Extract the [x, y] coordinate from the center of the cell holding the provided text.  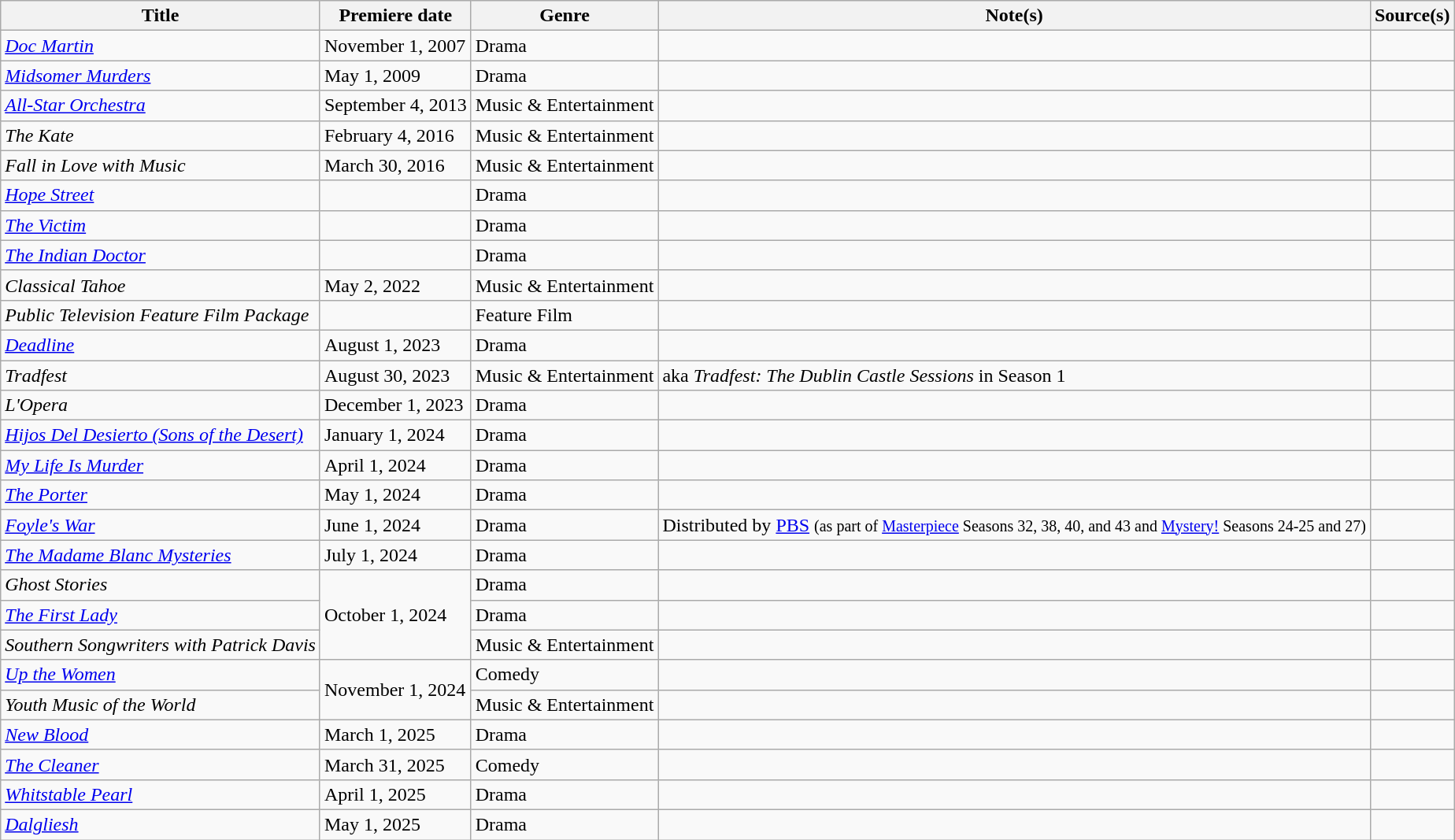
March 30, 2016 [395, 165]
October 1, 2024 [395, 615]
Hijos Del Desierto (Sons of the Desert) [161, 435]
Whitstable Pearl [161, 794]
August 1, 2023 [395, 345]
New Blood [161, 735]
All-Star Orchestra [161, 105]
June 1, 2024 [395, 525]
Youth Music of the World [161, 705]
April 1, 2024 [395, 465]
Note(s) [1014, 16]
Southern Songwriters with Patrick Davis [161, 645]
Public Television Feature Film Package [161, 315]
May 1, 2024 [395, 495]
Up the Women [161, 675]
January 1, 2024 [395, 435]
Ghost Stories [161, 585]
Foyle's War [161, 525]
Feature Film [565, 315]
The Porter [161, 495]
Premiere date [395, 16]
February 4, 2016 [395, 135]
November 1, 2024 [395, 690]
The First Lady [161, 615]
My Life Is Murder [161, 465]
aka Tradfest: The Dublin Castle Sessions in Season 1 [1014, 376]
March 31, 2025 [395, 764]
Classical Tahoe [161, 285]
May 2, 2022 [395, 285]
The Victim [161, 225]
Tradfest [161, 376]
L'Opera [161, 405]
The Kate [161, 135]
The Indian Doctor [161, 255]
Fall in Love with Music [161, 165]
September 4, 2013 [395, 105]
November 1, 2007 [395, 46]
Title [161, 16]
Midsomer Murders [161, 76]
Hope Street [161, 195]
Genre [565, 16]
August 30, 2023 [395, 376]
Dalgliesh [161, 824]
Doc Martin [161, 46]
May 1, 2025 [395, 824]
December 1, 2023 [395, 405]
April 1, 2025 [395, 794]
Distributed by PBS (as part of Masterpiece Seasons 32, 38, 40, and 43 and Mystery! Seasons 24-25 and 27) [1014, 525]
The Cleaner [161, 764]
July 1, 2024 [395, 555]
Deadline [161, 345]
May 1, 2009 [395, 76]
Source(s) [1412, 16]
March 1, 2025 [395, 735]
The Madame Blanc Mysteries [161, 555]
